Output the [x, y] coordinate of the center of the cell containing the given text.  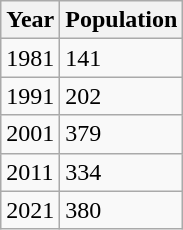
141 [122, 58]
1991 [30, 96]
2011 [30, 172]
380 [122, 210]
Year [30, 20]
Population [122, 20]
1981 [30, 58]
334 [122, 172]
379 [122, 134]
2001 [30, 134]
202 [122, 96]
2021 [30, 210]
